From the cell containing the given text, extract its center point as [X, Y] coordinate. 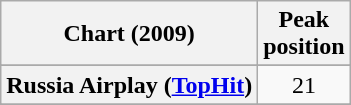
Chart (2009) [130, 34]
21 [304, 85]
Peakposition [304, 34]
Russia Airplay (TopHit) [130, 85]
